From the cell containing the given text, extract its center point as [x, y] coordinate. 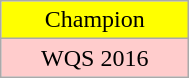
Champion [95, 20]
WQS 2016 [95, 58]
